Determine the [x, y] coordinate at the center of the cell enclosing the given text.  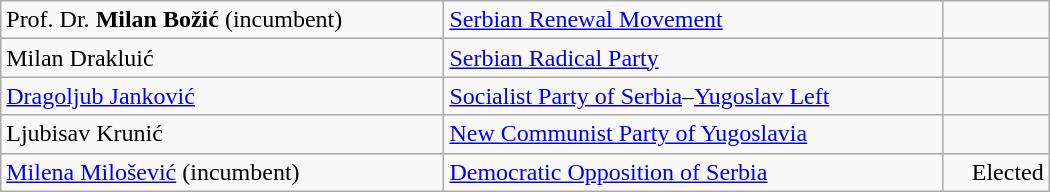
Socialist Party of Serbia–Yugoslav Left [694, 96]
Dragoljub Janković [222, 96]
Serbian Radical Party [694, 58]
Democratic Opposition of Serbia [694, 172]
Ljubisav Krunić [222, 134]
Milena Milošević (incumbent) [222, 172]
Elected [996, 172]
Milan Drakluić [222, 58]
Serbian Renewal Movement [694, 20]
Prof. Dr. Milan Božić (incumbent) [222, 20]
New Communist Party of Yugoslavia [694, 134]
